Return (X, Y) of the center of cell containing provided text 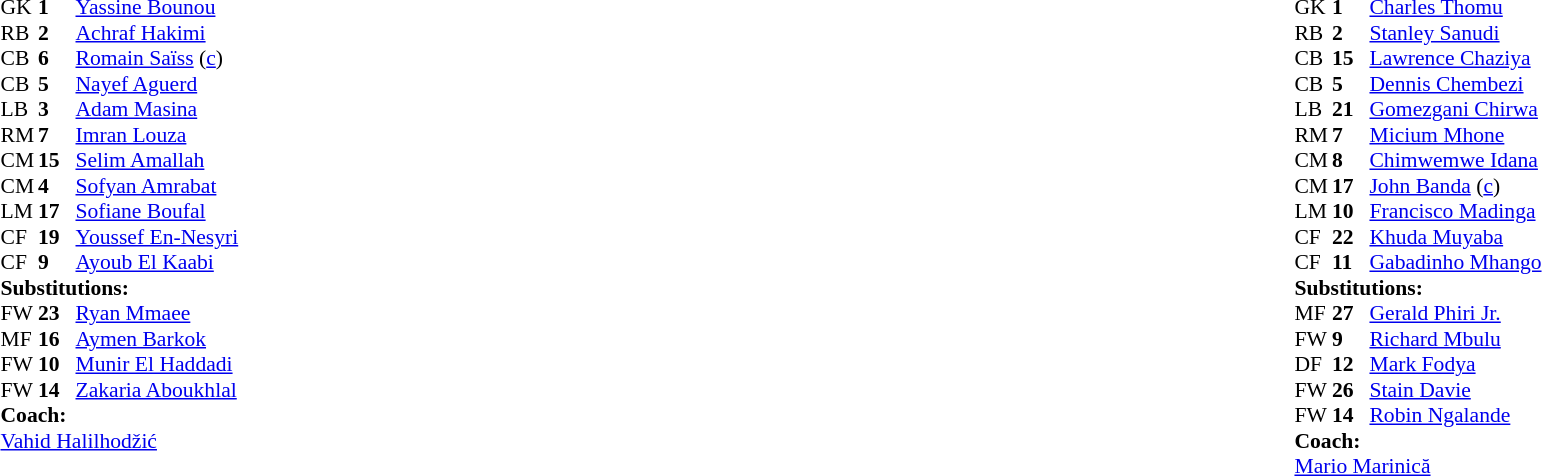
Robin Ngalande (1455, 415)
Aymen Barkok (158, 339)
DF (1313, 365)
22 (1351, 237)
Sofiane Boufal (158, 211)
Gerald Phiri Jr. (1455, 313)
6 (57, 59)
Ryan Mmaee (158, 313)
Achraf Hakimi (158, 33)
Zakaria Aboukhlal (158, 390)
Munir El Haddadi (158, 365)
3 (57, 109)
19 (57, 237)
Ayoub El Kaabi (158, 263)
Vahid Halilhodžić (119, 441)
Francisco Madinga (1455, 211)
21 (1351, 109)
27 (1351, 313)
Lawrence Chaziya (1455, 59)
12 (1351, 365)
Gabadinho Mhango (1455, 263)
John Banda (c) (1455, 186)
Adam Masina (158, 109)
Khuda Muyaba (1455, 237)
Nayef Aguerd (158, 84)
Selim Amallah (158, 161)
Stain Davie (1455, 390)
Romain Saïss (c) (158, 59)
Dennis Chembezi (1455, 84)
16 (57, 339)
11 (1351, 263)
Imran Louza (158, 135)
Richard Mbulu (1455, 339)
Micium Mhone (1455, 135)
Stanley Sanudi (1455, 33)
8 (1351, 161)
Chimwemwe Idana (1455, 161)
Youssef En-Nesyri (158, 237)
Sofyan Amrabat (158, 186)
26 (1351, 390)
Gomezgani Chirwa (1455, 109)
Mark Fodya (1455, 365)
23 (57, 313)
4 (57, 186)
